Return the [x, y] coordinate for the center point of the cell that contains the specified text.  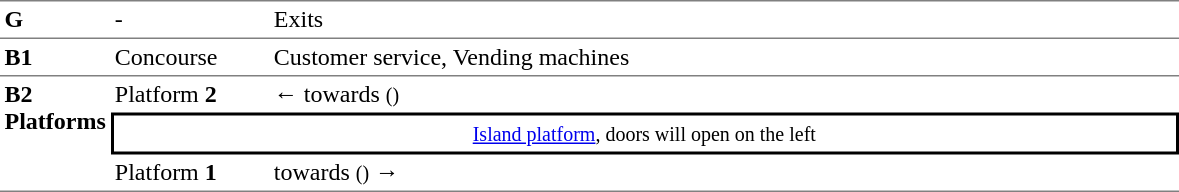
Exits [724, 19]
Island platform, doors will open on the left [644, 133]
Platform 1 [190, 173]
← towards () [724, 94]
Concourse [190, 58]
B2Platforms [55, 134]
- [190, 19]
Platform 2 [190, 94]
Customer service, Vending machines [724, 58]
B1 [55, 58]
towards () → [724, 173]
G [55, 19]
